Search for the cell housing the specified text and yield its [x, y] center coordinate. 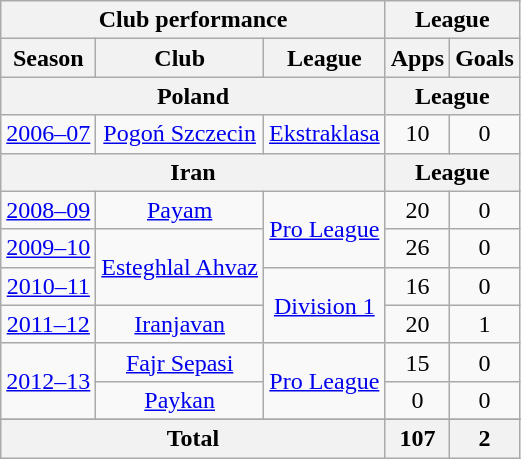
Esteghlal Ahvaz [180, 267]
Pogoń Szczecin [180, 134]
26 [417, 248]
Club performance [193, 20]
2010–11 [48, 286]
Payam [180, 210]
Poland [193, 96]
107 [417, 438]
Apps [417, 58]
Division 1 [325, 305]
16 [417, 286]
2006–07 [48, 134]
10 [417, 134]
Fajr Sepasi [180, 362]
Season [48, 58]
2009–10 [48, 248]
2008–09 [48, 210]
2011–12 [48, 324]
Paykan [180, 400]
Iran [193, 172]
Club [180, 58]
2 [485, 438]
15 [417, 362]
Ekstraklasa [325, 134]
Goals [485, 58]
2012–13 [48, 381]
Iranjavan [180, 324]
1 [485, 324]
Total [193, 438]
